Extract the (x, y) coordinate from the center of the cell holding the provided text.  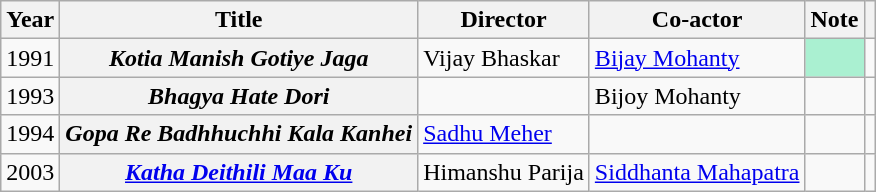
2003 (30, 172)
Himanshu Parija (504, 172)
Vijay Bhaskar (504, 58)
Note (834, 20)
Sadhu Meher (504, 134)
Bijay Mohanty (697, 58)
Katha Deithili Maa Ku (239, 172)
Gopa Re Badhhuchhi Kala Kanhei (239, 134)
1991 (30, 58)
Title (239, 20)
Co-actor (697, 20)
Year (30, 20)
Bhagya Hate Dori (239, 96)
1994 (30, 134)
Bijoy Mohanty (697, 96)
Director (504, 20)
1993 (30, 96)
Siddhanta Mahapatra (697, 172)
Kotia Manish Gotiye Jaga (239, 58)
